Identify which cell holds the provided text, then report its [X, Y] central coordinate. 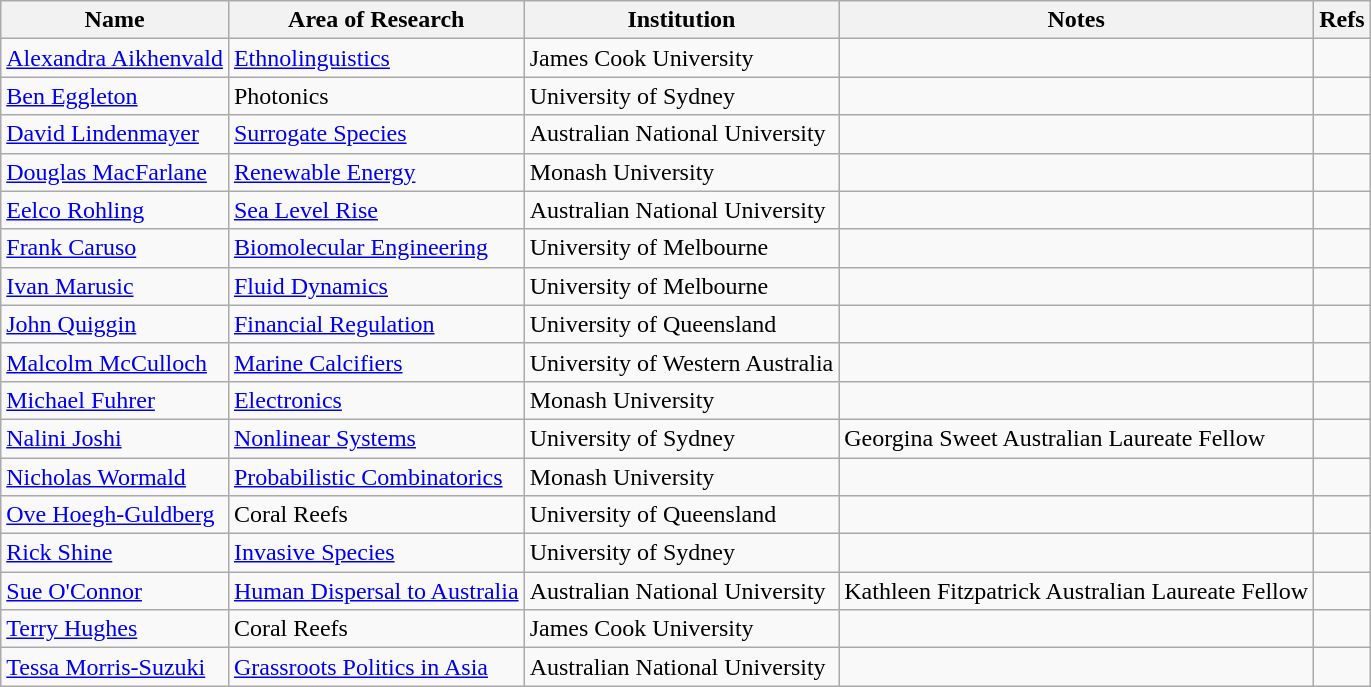
Ethnolinguistics [376, 58]
Michael Fuhrer [115, 400]
Financial Regulation [376, 324]
Ove Hoegh-Guldberg [115, 515]
Notes [1076, 20]
Human Dispersal to Australia [376, 591]
Ben Eggleton [115, 96]
Eelco Rohling [115, 210]
David Lindenmayer [115, 134]
Area of Research [376, 20]
Nalini Joshi [115, 438]
Grassroots Politics in Asia [376, 667]
Name [115, 20]
Surrogate Species [376, 134]
Malcolm McCulloch [115, 362]
Fluid Dynamics [376, 286]
Sea Level Rise [376, 210]
Renewable Energy [376, 172]
Refs [1342, 20]
Rick Shine [115, 553]
Terry Hughes [115, 629]
Nicholas Wormald [115, 477]
John Quiggin [115, 324]
Photonics [376, 96]
Probabilistic Combinatorics [376, 477]
Nonlinear Systems [376, 438]
Marine Calcifiers [376, 362]
Ivan Marusic [115, 286]
Institution [682, 20]
Tessa Morris-Suzuki [115, 667]
Sue O'Connor [115, 591]
Electronics [376, 400]
Alexandra Aikhenvald [115, 58]
University of Western Australia [682, 362]
Georgina Sweet Australian Laureate Fellow [1076, 438]
Douglas MacFarlane [115, 172]
Frank Caruso [115, 248]
Kathleen Fitzpatrick Australian Laureate Fellow [1076, 591]
Invasive Species [376, 553]
Biomolecular Engineering [376, 248]
